Return the (x, y) coordinate for the center point of the cell that contains the specified text.  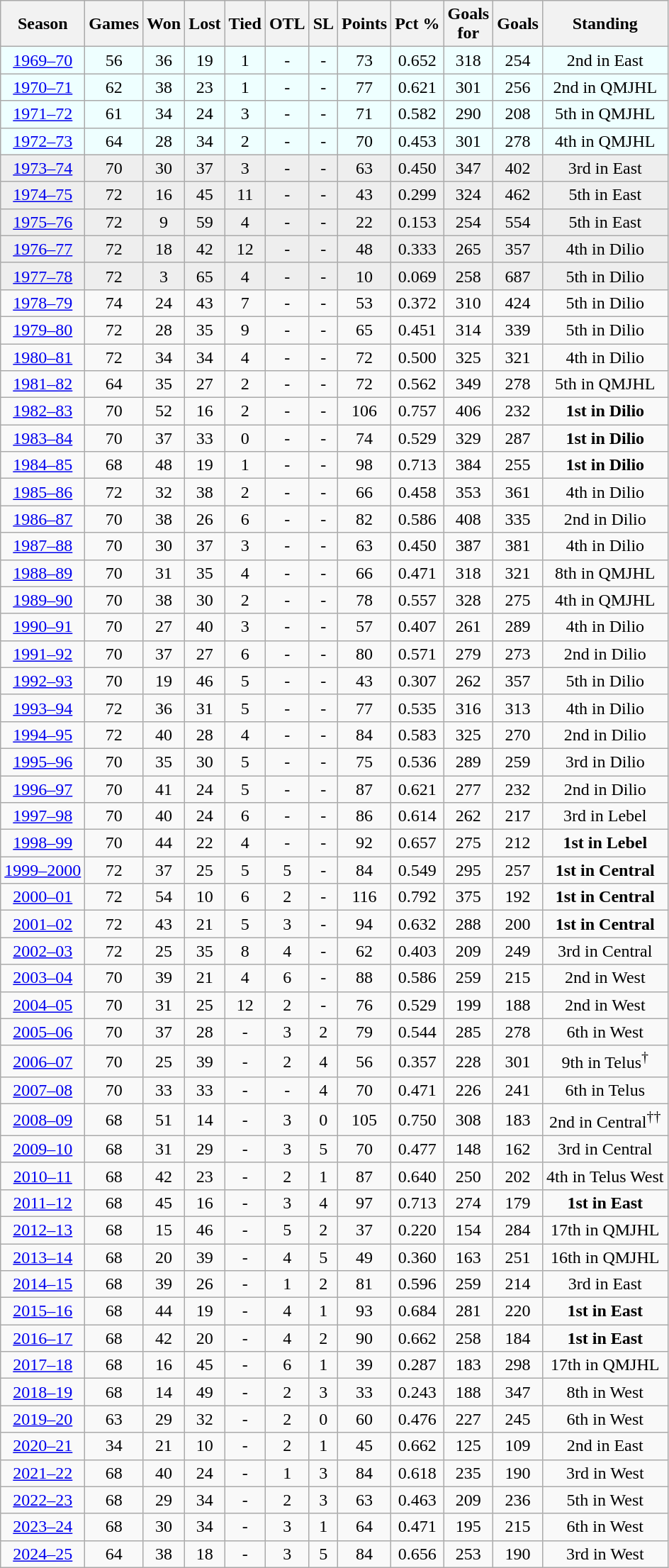
287 (518, 438)
0.463 (417, 1500)
281 (468, 1311)
4th in Telus West (605, 1176)
148 (468, 1149)
51 (164, 1121)
235 (468, 1473)
7 (245, 303)
257 (518, 870)
375 (468, 897)
52 (164, 411)
273 (518, 654)
1993–94 (43, 708)
109 (518, 1446)
406 (468, 411)
94 (364, 924)
361 (518, 492)
192 (518, 897)
1997–98 (43, 816)
349 (468, 384)
90 (364, 1338)
Pct % (417, 24)
116 (364, 897)
57 (364, 627)
Won (164, 24)
1971–72 (43, 114)
1986–87 (43, 519)
97 (364, 1203)
1982–83 (43, 411)
298 (518, 1365)
290 (468, 114)
80 (364, 654)
0.614 (417, 816)
251 (518, 1257)
1991–92 (43, 654)
2021–22 (43, 1473)
2006–07 (43, 1061)
1989–90 (43, 600)
462 (518, 195)
329 (468, 438)
2nd in Central†† (605, 1121)
1988–89 (43, 573)
0.583 (417, 735)
8 (245, 951)
3rd in Dilio (605, 762)
402 (518, 168)
0.500 (417, 357)
0.792 (417, 897)
274 (468, 1203)
2008–09 (43, 1121)
0.333 (417, 249)
214 (518, 1284)
8th in West (605, 1392)
179 (518, 1203)
1972–73 (43, 141)
0.632 (417, 924)
0.571 (417, 654)
0.535 (417, 708)
0.652 (417, 60)
106 (364, 411)
41 (164, 789)
82 (364, 519)
Goals (518, 24)
199 (468, 1005)
Points (364, 24)
0.451 (417, 330)
228 (468, 1061)
339 (518, 330)
249 (518, 951)
75 (364, 762)
Lost (205, 24)
0.357 (417, 1061)
6th in Telus (605, 1091)
1981–82 (43, 384)
2nd in QMJHL (605, 87)
2023–24 (43, 1527)
1984–85 (43, 465)
353 (468, 492)
1998–99 (43, 843)
0.684 (417, 1311)
0.582 (417, 114)
2004–05 (43, 1005)
284 (518, 1230)
335 (518, 519)
78 (364, 600)
SL (323, 24)
2011–12 (43, 1203)
0.557 (417, 600)
245 (518, 1419)
60 (364, 1419)
81 (364, 1284)
1985–86 (43, 492)
0.069 (417, 276)
687 (518, 276)
0.536 (417, 762)
86 (364, 816)
Season (43, 24)
387 (468, 546)
0.360 (417, 1257)
16th in QMJHL (605, 1257)
279 (468, 654)
554 (518, 222)
2014–15 (43, 1284)
184 (518, 1338)
1970–71 (43, 87)
0.403 (417, 951)
313 (518, 708)
93 (364, 1311)
0.477 (417, 1149)
88 (364, 978)
288 (468, 924)
15 (164, 1230)
1974–75 (43, 195)
0.562 (417, 384)
76 (364, 1005)
0.549 (417, 870)
381 (518, 546)
1st in Lebel (605, 843)
OTL (287, 24)
0.750 (417, 1121)
11 (245, 195)
2002–03 (43, 951)
0.596 (417, 1284)
59 (205, 222)
241 (518, 1091)
105 (364, 1121)
79 (364, 1032)
125 (468, 1446)
1983–84 (43, 438)
2017–18 (43, 1365)
200 (518, 924)
0.544 (417, 1032)
2009–10 (43, 1149)
1995–96 (43, 762)
212 (518, 843)
195 (468, 1527)
2007–08 (43, 1091)
1992–93 (43, 681)
202 (518, 1176)
2015–16 (43, 1311)
1973–74 (43, 168)
265 (468, 249)
Standing (605, 24)
71 (364, 114)
1979–80 (43, 330)
1978–79 (43, 303)
2000–01 (43, 897)
2013–14 (43, 1257)
270 (518, 735)
256 (518, 87)
2024–25 (43, 1554)
285 (468, 1032)
0.657 (417, 843)
162 (518, 1149)
9th in Telus† (605, 1061)
277 (468, 789)
163 (468, 1257)
2010–11 (43, 1176)
2016–17 (43, 1338)
0.453 (417, 141)
2019–20 (43, 1419)
0.640 (417, 1176)
0.656 (417, 1554)
261 (468, 627)
236 (518, 1500)
255 (518, 465)
0.476 (417, 1419)
0.307 (417, 681)
2020–21 (43, 1446)
73 (364, 60)
1994–95 (43, 735)
2001–02 (43, 924)
2003–04 (43, 978)
1975–76 (43, 222)
2012–13 (43, 1230)
226 (468, 1091)
316 (468, 708)
253 (468, 1554)
1977–78 (43, 276)
Games (114, 24)
0.757 (417, 411)
0.458 (417, 492)
314 (468, 330)
53 (364, 303)
154 (468, 1230)
0.287 (417, 1365)
208 (518, 114)
0.407 (417, 627)
295 (468, 870)
310 (468, 303)
0.299 (417, 195)
Tied (245, 24)
0.618 (417, 1473)
227 (468, 1419)
1996–97 (43, 789)
2022–23 (43, 1500)
5th in West (605, 1500)
328 (468, 600)
2018–19 (43, 1392)
2005–06 (43, 1032)
220 (518, 1311)
250 (468, 1176)
384 (468, 465)
324 (468, 195)
217 (518, 816)
1980–81 (43, 357)
92 (364, 843)
8th in QMJHL (605, 573)
0.153 (417, 222)
424 (518, 303)
3rd in Lebel (605, 816)
0.243 (417, 1392)
1999–2000 (43, 870)
0.372 (417, 303)
61 (114, 114)
408 (468, 519)
308 (468, 1121)
1976–77 (43, 249)
1969–70 (43, 60)
1987–88 (43, 546)
1990–91 (43, 627)
54 (164, 897)
Goalsfor (468, 24)
98 (364, 465)
0.220 (417, 1230)
